Return the (x, y) coordinate for the center point of the cell that contains the specified text.  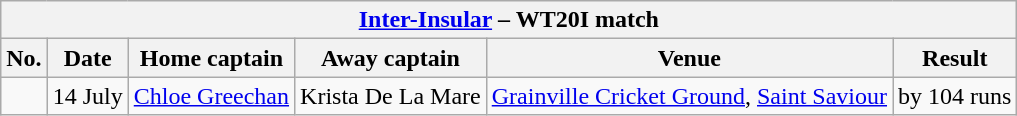
No. (24, 58)
Chloe Greechan (211, 96)
Venue (689, 58)
by 104 runs (955, 96)
Result (955, 58)
Grainville Cricket Ground, Saint Saviour (689, 96)
Away captain (391, 58)
14 July (88, 96)
Home captain (211, 58)
Inter-Insular – WT20I match (509, 20)
Krista De La Mare (391, 96)
Date (88, 58)
